Identify which cell holds the provided text, then report its [x, y] central coordinate. 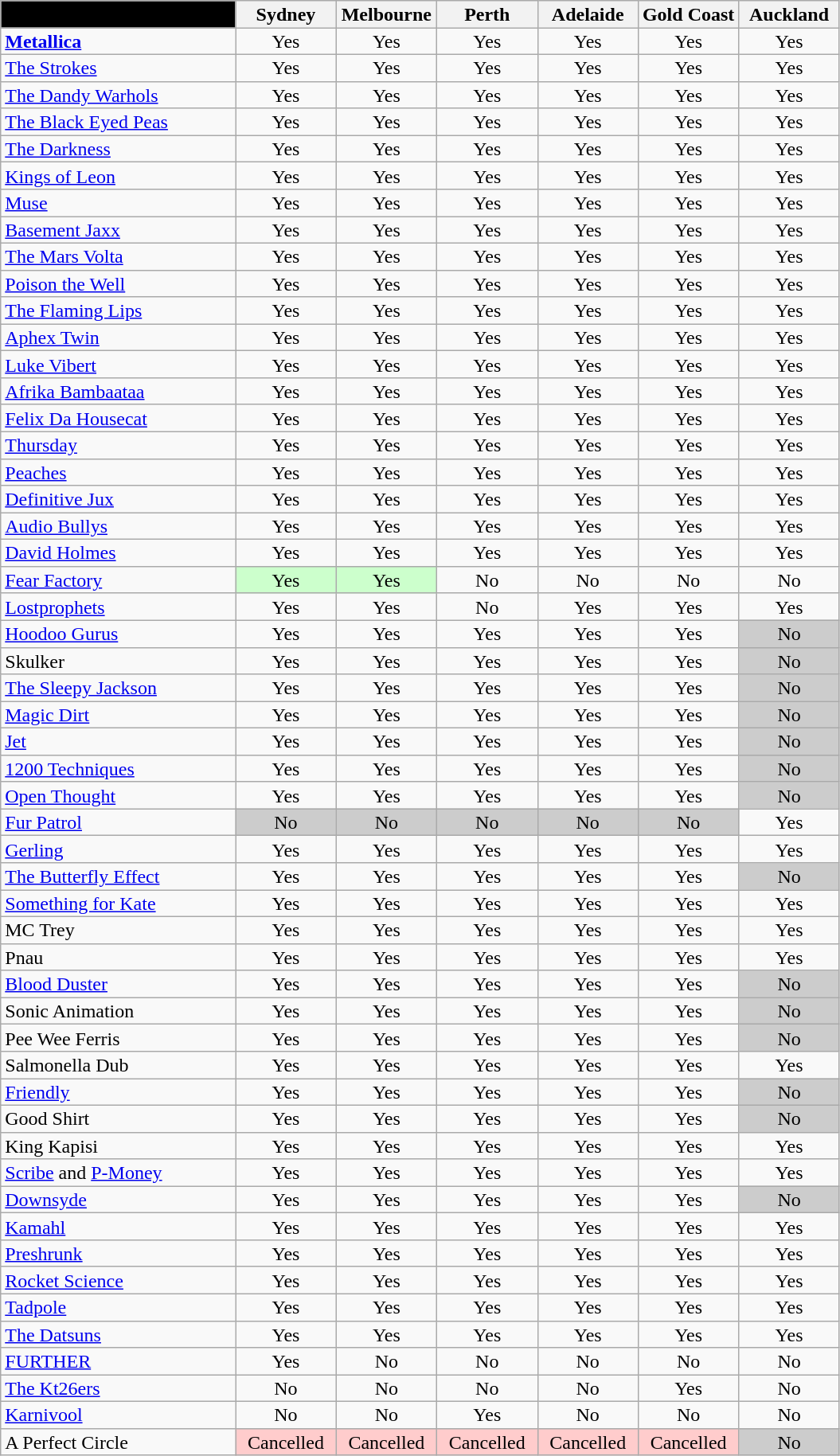
Adelaide [588, 14]
Kings of Leon [118, 176]
Friendly [118, 1091]
Hoodoo Gurus [118, 634]
Preshrunk [118, 1254]
Luke Vibert [118, 365]
Magic Dirt [118, 715]
Scribe and P-Money [118, 1173]
Salmonella Dub [118, 1065]
FURTHER [118, 1361]
The Flaming Lips [118, 310]
Muse [118, 203]
The Dandy Warhols [118, 95]
The Kt26ers [118, 1388]
Pee Wee Ferris [118, 1038]
Pnau [118, 957]
Perth [487, 14]
Felix Da Housecat [118, 418]
Peaches [118, 472]
Blood Duster [118, 984]
Jet [118, 742]
Karnivool [118, 1415]
Kamahl [118, 1227]
The Sleepy Jackson [118, 688]
Fear Factory [118, 580]
Metallica [118, 41]
1200 Techniques [118, 768]
Skulker [118, 661]
The Black Eyed Peas [118, 122]
Gerling [118, 849]
Open Thought [118, 795]
Rocket Science [118, 1280]
A Perfect Circle [118, 1442]
Audio Bullys [118, 526]
Sydney [286, 14]
The Strokes [118, 68]
The Datsuns [118, 1334]
Something for Kate [118, 904]
Poison the Well [118, 283]
King Kapisi [118, 1146]
Sonic Animation [118, 1011]
Fur Patrol [118, 822]
MC Trey [118, 930]
Afrika Bambaataa [118, 392]
David Holmes [118, 553]
Gold Coast [688, 14]
Aphex Twin [118, 338]
Good Shirt [118, 1118]
Melbourne [386, 14]
Downsyde [118, 1200]
The Mars Volta [118, 256]
Definitive Jux [118, 499]
Tadpole [118, 1307]
The Butterfly Effect [118, 876]
Basement Jaxx [118, 230]
Lostprophets [118, 607]
Auckland [789, 14]
The Darkness [118, 149]
Thursday [118, 445]
